Identify which cell holds the provided text, then report its (X, Y) central coordinate. 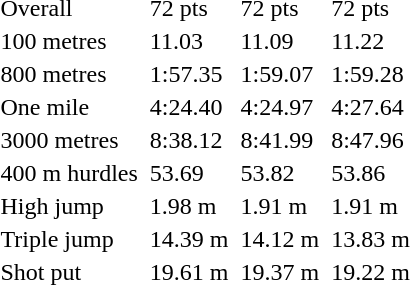
8:41.99 (280, 140)
4:24.40 (189, 107)
1:57.35 (189, 74)
1.91 m (280, 206)
4:24.97 (280, 107)
1:59.07 (280, 74)
14.39 m (189, 239)
1.98 m (189, 206)
14.12 m (280, 239)
11.09 (280, 41)
53.69 (189, 173)
53.82 (280, 173)
11.03 (189, 41)
8:38.12 (189, 140)
